Find where the given text appears and provide that cell's center as (x, y) coordinate. 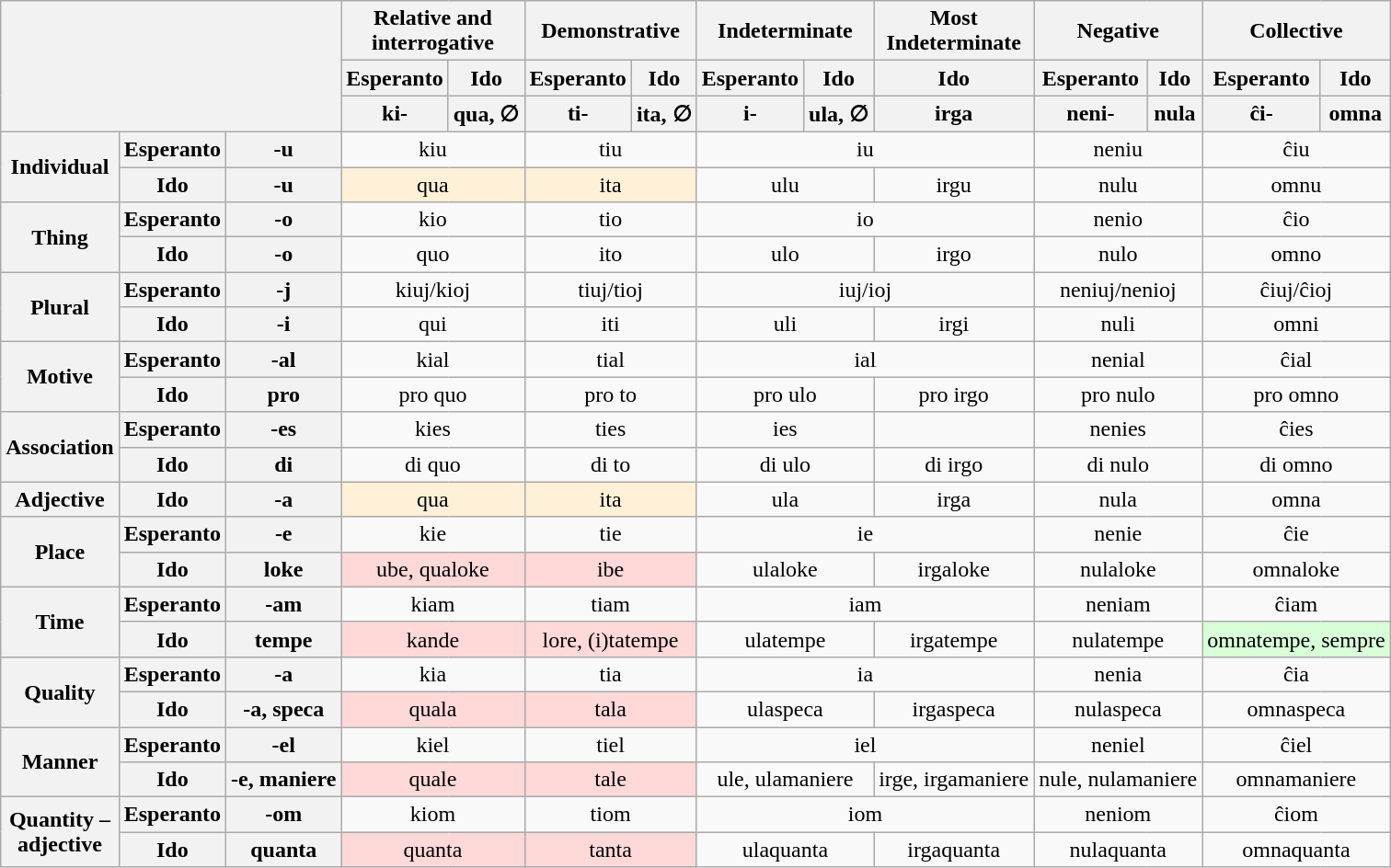
Place (60, 552)
kiam (432, 604)
irgaspeca (954, 709)
Time (60, 622)
nenia (1119, 674)
Indeterminate (785, 31)
irge, irgamaniere (954, 780)
ĉio (1296, 220)
ĉiom (1296, 815)
tiel (611, 744)
irgu (954, 185)
-al (283, 360)
nenial (1119, 360)
ĉie (1296, 534)
nenies (1119, 429)
lore, (i)tatempe (611, 639)
-om (283, 815)
ulu (785, 185)
pro irgo (954, 394)
nulo (1119, 255)
loke (283, 569)
di (283, 464)
tiom (611, 815)
Thing (60, 237)
iuj/ioj (865, 290)
ĉi- (1262, 114)
iam (865, 604)
neniel (1119, 744)
-e, maniere (283, 780)
di quo (432, 464)
irgaquanta (954, 850)
kiel (432, 744)
quo (432, 255)
ia (865, 674)
omnaquanta (1296, 850)
kiom (432, 815)
ĉiuj/ĉioj (1296, 290)
neni- (1091, 114)
nule, nulamaniere (1119, 780)
ties (611, 429)
nulu (1119, 185)
Manner (60, 761)
ulo (785, 255)
omnaspeca (1296, 709)
kies (432, 429)
kia (432, 674)
kiu (432, 149)
Collective (1296, 31)
Quantity –adjective (60, 832)
omnatempe, sempre (1296, 639)
ĉiel (1296, 744)
neniuj/nenioj (1119, 290)
ibe (611, 569)
iel (865, 744)
-j (283, 290)
neniam (1119, 604)
ĉiu (1296, 149)
quala (432, 709)
di omno (1296, 464)
pro nulo (1119, 394)
uli (785, 325)
pro to (611, 394)
pro omno (1296, 394)
Quality (60, 691)
kie (432, 534)
tale (611, 780)
omnaloke (1296, 569)
di irgo (954, 464)
irgo (954, 255)
iti (611, 325)
ulaloke (785, 569)
nenio (1119, 220)
tanta (611, 850)
-a, speca (283, 709)
MostIndeterminate (954, 31)
pro ulo (785, 394)
nuli (1119, 325)
ulaquanta (785, 850)
tiam (611, 604)
-e (283, 534)
nulaspeca (1119, 709)
tala (611, 709)
-es (283, 429)
Relative andinterrogative (432, 31)
kiuj/kioj (432, 290)
ulatempe (785, 639)
nulaloke (1119, 569)
ula (785, 499)
irgatempe (954, 639)
-am (283, 604)
ube, qualoke (432, 569)
Adjective (60, 499)
irgaloke (954, 569)
neniom (1119, 815)
quale (432, 780)
ki- (395, 114)
Negative (1119, 31)
ule, ulamaniere (785, 780)
nulaquanta (1119, 850)
neniu (1119, 149)
Association (60, 447)
iu (865, 149)
ulaspeca (785, 709)
ĉies (1296, 429)
qui (432, 325)
omni (1296, 325)
ti- (578, 114)
omnu (1296, 185)
ita, ∅ (664, 114)
ĉiam (1296, 604)
tiuj/tioj (611, 290)
kio (432, 220)
ies (785, 429)
qua, ∅ (486, 114)
kial (432, 360)
nulatempe (1119, 639)
tiu (611, 149)
tial (611, 360)
Plural (60, 307)
omnamaniere (1296, 780)
di nulo (1119, 464)
kande (432, 639)
ie (865, 534)
di ulo (785, 464)
tie (611, 534)
Motive (60, 377)
Demonstrative (611, 31)
tempe (283, 639)
ito (611, 255)
di to (611, 464)
iom (865, 815)
pro (283, 394)
ial (865, 360)
-i (283, 325)
nenie (1119, 534)
i- (750, 114)
ula, ∅ (839, 114)
tia (611, 674)
pro quo (432, 394)
io (865, 220)
tio (611, 220)
-el (283, 744)
ĉial (1296, 360)
ĉia (1296, 674)
omno (1296, 255)
Individual (60, 166)
irgi (954, 325)
